Pinpoint the cell where the given text exists, returning its [X, Y] midpoint coordinate. 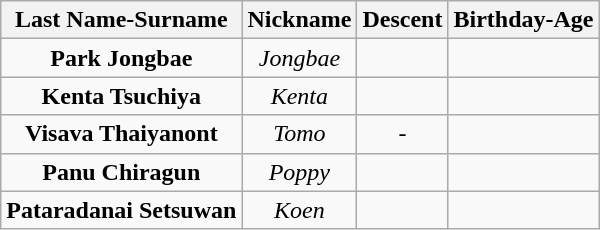
Poppy [300, 172]
Park Jongbae [122, 58]
Panu Chiragun [122, 172]
Kenta [300, 96]
Birthday-Age [524, 20]
Last Name-Surname [122, 20]
Jongbae [300, 58]
- [402, 134]
Visava Thaiyanont [122, 134]
Pataradanai Setsuwan [122, 210]
Descent [402, 20]
Tomo [300, 134]
Koen [300, 210]
Nickname [300, 20]
Kenta Tsuchiya [122, 96]
